Determine the (X, Y) coordinate at the center of the cell enclosing the given text.  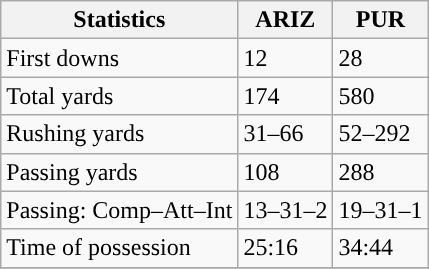
580 (380, 96)
52–292 (380, 134)
Statistics (120, 20)
Total yards (120, 96)
Time of possession (120, 248)
19–31–1 (380, 210)
Passing: Comp–Att–Int (120, 210)
34:44 (380, 248)
Passing yards (120, 172)
ARIZ (286, 20)
108 (286, 172)
288 (380, 172)
13–31–2 (286, 210)
174 (286, 96)
PUR (380, 20)
28 (380, 58)
25:16 (286, 248)
12 (286, 58)
Rushing yards (120, 134)
31–66 (286, 134)
First downs (120, 58)
